Return the (x, y) coordinate for the center point of the cell that contains the specified text.  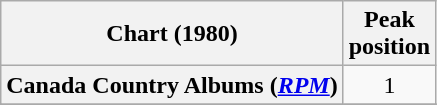
1 (389, 85)
Chart (1980) (172, 34)
Peak position (389, 34)
Canada Country Albums (RPM) (172, 85)
